Extract the [x, y] coordinate from the center of the cell holding the provided text.  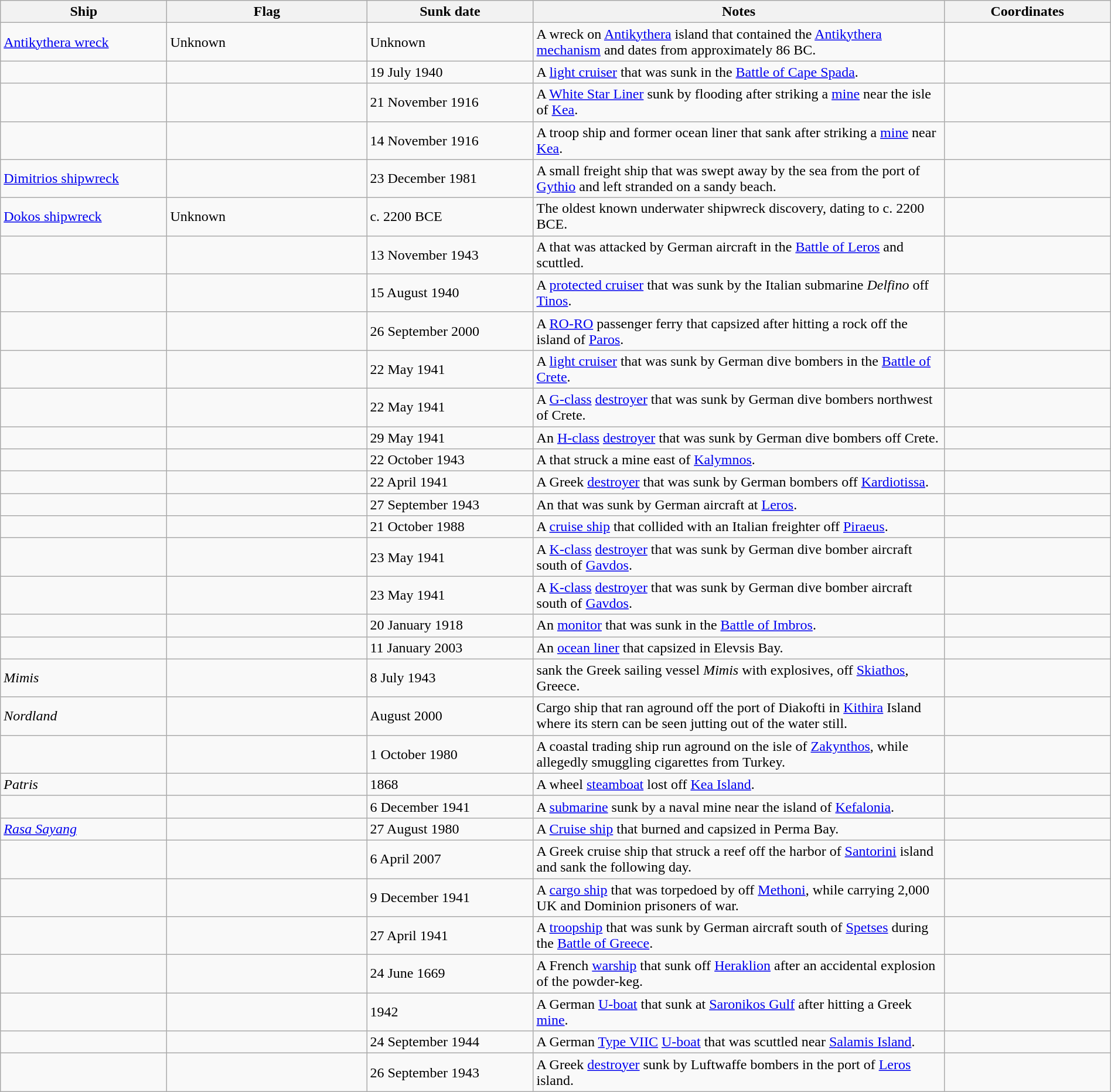
A submarine sunk by a naval mine near the island of Kefalonia. [738, 807]
A cargo ship that was torpedoed by off Methoni, while carrying 2,000 UK and Dominion prisoners of war. [738, 897]
Dimitrios shipwreck [84, 178]
24 June 1669 [450, 974]
c. 2200 BCE [450, 217]
August 2000 [450, 716]
A French warship that sunk off Heraklion after an accidental explosion of the powder-keg. [738, 974]
27 August 1980 [450, 829]
Cargo ship that ran aground off the port of Diakofti in Kithira Island where its stern can be seen jutting out of the water still. [738, 716]
23 December 1981 [450, 178]
1868 [450, 784]
13 November 1943 [450, 254]
22 October 1943 [450, 460]
A troop ship and former ocean liner that sank after striking a mine near Kea. [738, 141]
A RO-RO passenger ferry that capsized after hitting a rock off the island of Paros. [738, 331]
A G-class destroyer that was sunk by German dive bombers northwest of Crete. [738, 407]
A Greek destroyer that was sunk by German bombers off Kardiotissa. [738, 482]
22 April 1941 [450, 482]
A Greek cruise ship that struck a reef off the harbor of Santorini island and sank the following day. [738, 859]
27 September 1943 [450, 505]
11 January 2003 [450, 648]
Flag [267, 12]
An H-class destroyer that was sunk by German dive bombers off Crete. [738, 438]
Ship [84, 12]
A that struck a mine east of Kalymnos. [738, 460]
sank the Greek sailing vessel Mimis with explosives, off Skiathos, Greece. [738, 678]
The oldest known underwater shipwreck discovery, dating to c. 2200 BCE. [738, 217]
21 November 1916 [450, 102]
9 December 1941 [450, 897]
An monitor that was sunk in the Battle of Imbros. [738, 625]
19 July 1940 [450, 72]
27 April 1941 [450, 935]
24 September 1944 [450, 1042]
Dokos shipwreck [84, 217]
8 July 1943 [450, 678]
A Greek destroyer sunk by Luftwaffe bombers in the port of Leros island. [738, 1073]
Antikythera wreck [84, 42]
6 April 2007 [450, 859]
A light cruiser that was sunk in the Battle of Cape Spada. [738, 72]
A wreck on Antikythera island that contained the Antikythera mechanism and dates from approximately 86 BC. [738, 42]
Coordinates [1027, 12]
1 October 1980 [450, 754]
Rasa Sayang [84, 829]
29 May 1941 [450, 438]
A wheel steamboat lost off Kea Island. [738, 784]
6 December 1941 [450, 807]
Notes [738, 12]
A that was attacked by German aircraft in the Battle of Leros and scuttled. [738, 254]
20 January 1918 [450, 625]
15 August 1940 [450, 293]
26 September 1943 [450, 1073]
An that was sunk by German aircraft at Leros. [738, 505]
A cruise ship that collided with an Italian freighter off Piraeus. [738, 527]
Patris [84, 784]
A troopship that was sunk by German aircraft south of Spetses during the Battle of Greece. [738, 935]
Nordland [84, 716]
14 November 1916 [450, 141]
21 October 1988 [450, 527]
A White Star Liner sunk by flooding after striking a mine near the isle of Kea. [738, 102]
A German U-boat that sunk at Saronikos Gulf after hitting a Greek mine. [738, 1012]
A light cruiser that was sunk by German dive bombers in the Battle of Crete. [738, 369]
26 September 2000 [450, 331]
A German Type VIIC U-boat that was scuttled near Salamis Island. [738, 1042]
1942 [450, 1012]
Sunk date [450, 12]
A coastal trading ship run aground on the isle of Zakynthos, while allegedly smuggling cigarettes from Turkey. [738, 754]
Mimis [84, 678]
A small freight ship that was swept away by the sea from the port of Gythio and left stranded on a sandy beach. [738, 178]
An ocean liner that capsized in Elevsis Bay. [738, 648]
A protected cruiser that was sunk by the Italian submarine Delfino off Tinos. [738, 293]
A Cruise ship that burned and capsized in Perma Bay. [738, 829]
